Search for the cell housing the specified text and yield its (X, Y) center coordinate. 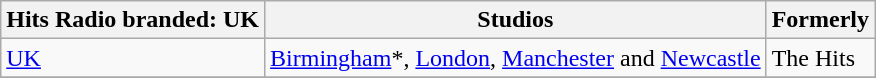
UK (133, 58)
Studios (516, 20)
Formerly (820, 20)
Birmingham*, London, Manchester and Newcastle (516, 58)
The Hits (820, 58)
Hits Radio branded: UK (133, 20)
